Scan for the cell matching the given text and deliver its [x, y] coordinate at center. 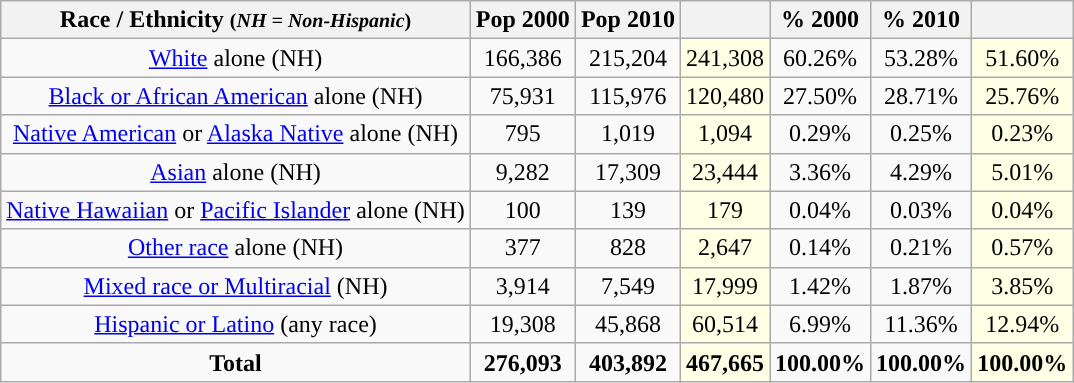
45,868 [628, 324]
1.87% [922, 286]
23,444 [724, 172]
6.99% [820, 324]
179 [724, 210]
467,665 [724, 362]
120,480 [724, 96]
53.28% [922, 58]
0.57% [1022, 248]
28.71% [922, 96]
1,094 [724, 134]
17,309 [628, 172]
Pop 2000 [522, 20]
60.26% [820, 58]
White alone (NH) [236, 58]
Race / Ethnicity (NH = Non-Hispanic) [236, 20]
0.14% [820, 248]
0.23% [1022, 134]
Total [236, 362]
% 2000 [820, 20]
3.85% [1022, 286]
7,549 [628, 286]
Asian alone (NH) [236, 172]
11.36% [922, 324]
Hispanic or Latino (any race) [236, 324]
139 [628, 210]
276,093 [522, 362]
1.42% [820, 286]
Pop 2010 [628, 20]
9,282 [522, 172]
115,976 [628, 96]
5.01% [1022, 172]
Mixed race or Multiracial (NH) [236, 286]
25.76% [1022, 96]
0.25% [922, 134]
75,931 [522, 96]
0.21% [922, 248]
17,999 [724, 286]
241,308 [724, 58]
100 [522, 210]
51.60% [1022, 58]
% 2010 [922, 20]
0.03% [922, 210]
12.94% [1022, 324]
166,386 [522, 58]
828 [628, 248]
60,514 [724, 324]
1,019 [628, 134]
215,204 [628, 58]
Other race alone (NH) [236, 248]
19,308 [522, 324]
27.50% [820, 96]
Native Hawaiian or Pacific Islander alone (NH) [236, 210]
2,647 [724, 248]
377 [522, 248]
0.29% [820, 134]
3.36% [820, 172]
4.29% [922, 172]
3,914 [522, 286]
403,892 [628, 362]
Black or African American alone (NH) [236, 96]
Native American or Alaska Native alone (NH) [236, 134]
795 [522, 134]
